Pinpoint the cell where the given text exists, returning its [X, Y] midpoint coordinate. 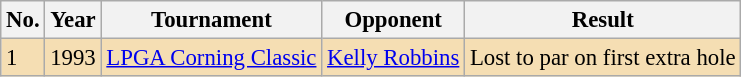
1 [23, 58]
Year [73, 20]
Lost to par on first extra hole [603, 58]
No. [23, 20]
Result [603, 20]
Kelly Robbins [394, 58]
Tournament [212, 20]
1993 [73, 58]
Opponent [394, 20]
LPGA Corning Classic [212, 58]
